Scan for the cell matching the given text and deliver its (X, Y) coordinate at center. 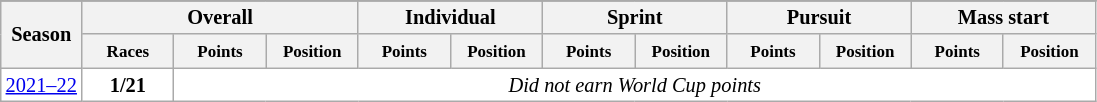
Races (128, 51)
2021–22 (42, 85)
Mass start (1003, 17)
Pursuit (819, 17)
Overall (220, 17)
1/21 (128, 85)
Season (42, 34)
Did not earn World Cup points (635, 85)
Individual (450, 17)
Sprint (635, 17)
